For the text-containing cell, return its midpoint in [x, y] coordinate format. 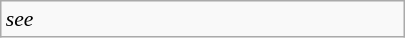
see [203, 19]
